Identify which cell holds the provided text, then report its (x, y) central coordinate. 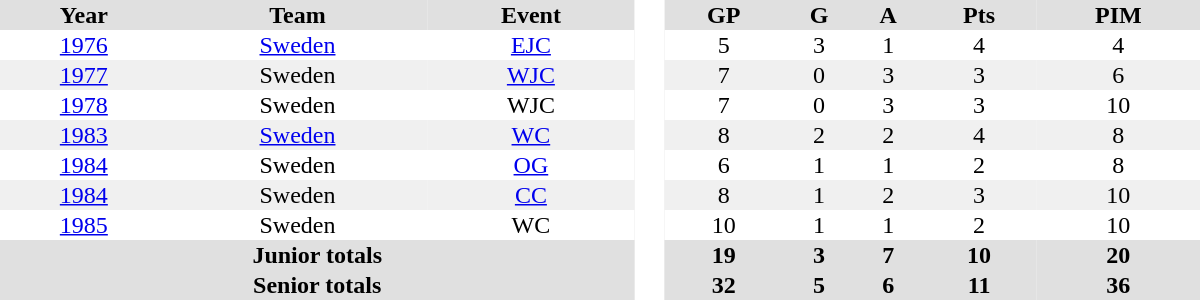
Pts (980, 15)
19 (724, 255)
11 (980, 285)
OG (530, 165)
36 (1118, 285)
20 (1118, 255)
GP (724, 15)
1977 (84, 75)
1978 (84, 105)
Event (530, 15)
32 (724, 285)
Junior totals (317, 255)
Year (84, 15)
EJC (530, 45)
Team (298, 15)
G (818, 15)
CC (530, 195)
1985 (84, 225)
1983 (84, 135)
A (888, 15)
Senior totals (317, 285)
1976 (84, 45)
PIM (1118, 15)
